Return [X, Y] of the center of cell containing provided text 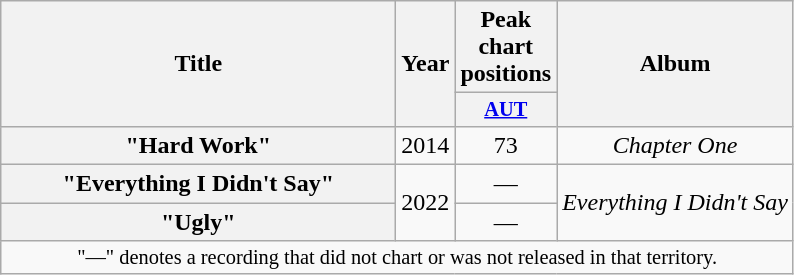
73 [506, 145]
"—" denotes a recording that did not chart or was not released in that territory. [398, 258]
Peak chart positions [506, 47]
Title [198, 64]
Year [426, 64]
"Hard Work" [198, 145]
2022 [426, 203]
"Ugly" [198, 222]
Everything I Didn't Say [676, 203]
Chapter One [676, 145]
Album [676, 64]
2014 [426, 145]
AUT [506, 110]
"Everything I Didn't Say" [198, 184]
